Search for the cell housing the specified text and yield its (x, y) center coordinate. 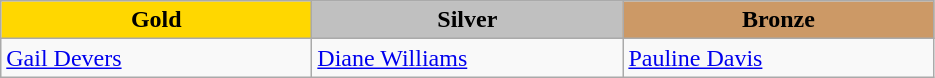
Pauline Davis (778, 58)
Gold (156, 20)
Silver (468, 20)
Bronze (778, 20)
Gail Devers (156, 58)
Diane Williams (468, 58)
